Detect which cell encompasses the target text, then output its (X, Y) center coordinate. 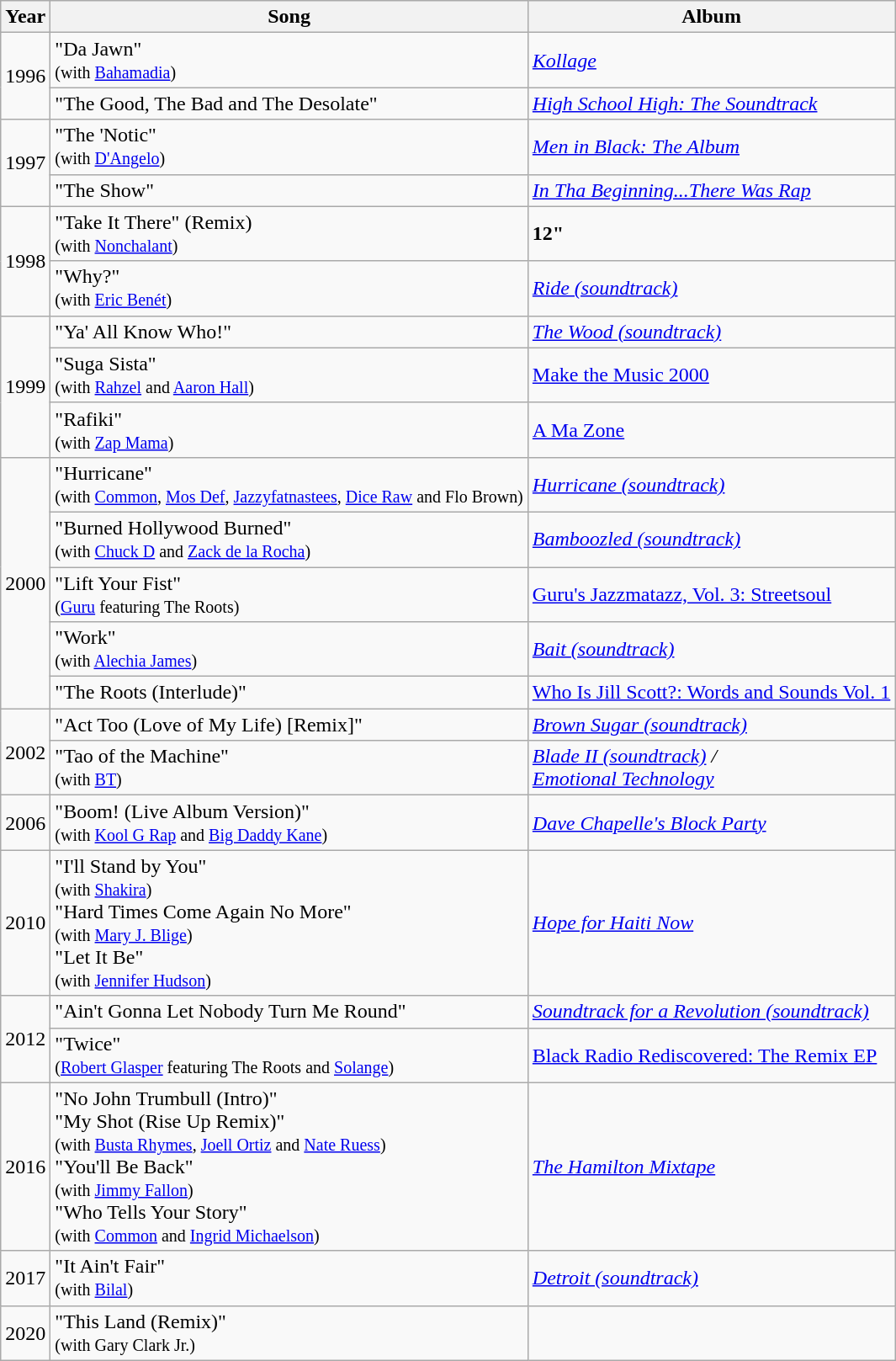
2020 (25, 1333)
Kollage (711, 61)
1997 (25, 163)
"The Roots (Interlude)" (289, 693)
1998 (25, 261)
Black Radio Rediscovered: The Remix EP (711, 1055)
1999 (25, 386)
Hurricane (soundtrack) (711, 485)
"It Ain't Fair" (with Bilal) (289, 1278)
"Lift Your Fist"(Guru featuring The Roots) (289, 594)
In Tha Beginning...There Was Rap (711, 190)
"Suga Sista"(with Rahzel and Aaron Hall) (289, 375)
Ride (soundtrack) (711, 288)
12" (711, 234)
"The Good, The Bad and The Desolate" (289, 104)
"Da Jawn" (with Bahamadia) (289, 61)
"Hurricane" (with Common, Mos Def, Jazzyfatnastees, Dice Raw and Flo Brown) (289, 485)
The Wood (soundtrack) (711, 332)
A Ma Zone (711, 429)
"I'll Stand by You" (with Shakira)"Hard Times Come Again No More" (with Mary J. Blige)"Let It Be" (with Jennifer Hudson) (289, 922)
"Rafiki"(with Zap Mama) (289, 429)
"Work" (with Alechia James) (289, 650)
Dave Chapelle's Block Party (711, 823)
Soundtrack for a Revolution (soundtrack) (711, 1012)
"The Show" (289, 190)
1996 (25, 76)
Song (289, 17)
2012 (25, 1039)
"Take It There" (Remix)(with Nonchalant) (289, 234)
"Ain't Gonna Let Nobody Turn Me Round" (289, 1012)
Album (711, 17)
Guru's Jazzmatazz, Vol. 3: Streetsoul (711, 594)
2006 (25, 823)
"Act Too (Love of My Life) [Remix]" (289, 725)
Year (25, 17)
2017 (25, 1278)
"Boom! (Live Album Version)" (with Kool G Rap and Big Daddy Kane) (289, 823)
2010 (25, 922)
"Why?" (with Eric Benét) (289, 288)
"Burned Hollywood Burned" (with Chuck D and Zack de la Rocha) (289, 539)
Bamboozled (soundtrack) (711, 539)
Who Is Jill Scott?: Words and Sounds Vol. 1 (711, 693)
Make the Music 2000 (711, 375)
"Twice"(Robert Glasper featuring The Roots and Solange) (289, 1055)
"This Land (Remix)"(with Gary Clark Jr.) (289, 1333)
Hope for Haiti Now (711, 922)
Blade II (soundtrack) / Emotional Technology (711, 768)
Detroit (soundtrack) (711, 1278)
Bait (soundtrack) (711, 650)
2016 (25, 1167)
Men in Black: The Album (711, 146)
"Tao of the Machine" (with BT) (289, 768)
Brown Sugar (soundtrack) (711, 725)
"The 'Notic" (with D'Angelo) (289, 146)
High School High: The Soundtrack (711, 104)
2000 (25, 582)
"Ya' All Know Who!" (289, 332)
2002 (25, 752)
The Hamilton Mixtape (711, 1167)
